Determine the (X, Y) coordinate at the center of the cell enclosing the given text.  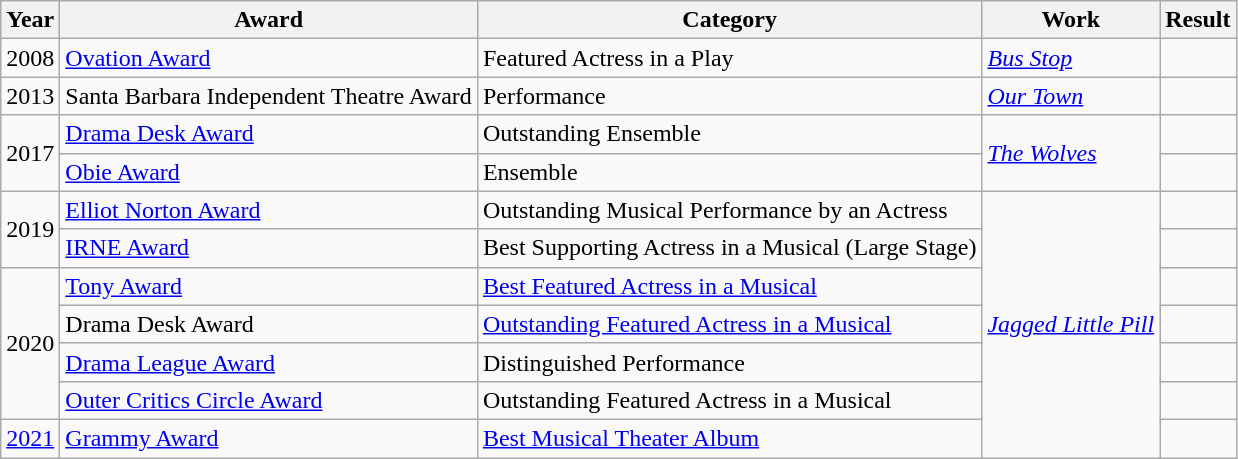
2008 (30, 58)
2017 (30, 153)
Outstanding Ensemble (730, 134)
Category (730, 20)
Work (1071, 20)
2021 (30, 438)
Jagged Little Pill (1071, 324)
Outer Critics Circle Award (269, 400)
Best Musical Theater Album (730, 438)
2013 (30, 96)
Distinguished Performance (730, 362)
Result (1198, 20)
Featured Actress in a Play (730, 58)
Outstanding Musical Performance by an Actress (730, 210)
Grammy Award (269, 438)
Our Town (1071, 96)
Tony Award (269, 286)
IRNE Award (269, 248)
Performance (730, 96)
Bus Stop (1071, 58)
Year (30, 20)
2019 (30, 229)
Santa Barbara Independent Theatre Award (269, 96)
Best Featured Actress in a Musical (730, 286)
Elliot Norton Award (269, 210)
Ovation Award (269, 58)
2020 (30, 343)
Best Supporting Actress in a Musical (Large Stage) (730, 248)
Award (269, 20)
The Wolves (1071, 153)
Ensemble (730, 172)
Obie Award (269, 172)
Drama League Award (269, 362)
